Search for the cell housing the specified text and yield its [X, Y] center coordinate. 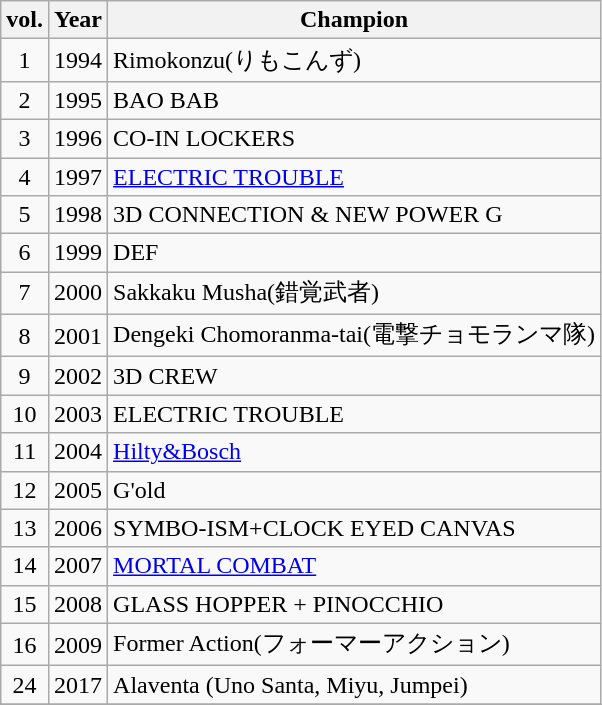
2005 [78, 490]
Former Action(フォーマーアクション) [354, 644]
2007 [78, 566]
24 [25, 685]
10 [25, 414]
Year [78, 20]
MORTAL COMBAT [354, 566]
Sakkaku Musha(錯覚武者) [354, 294]
Rimokonzu(りもこんず) [354, 60]
1998 [78, 215]
1996 [78, 138]
2001 [78, 336]
13 [25, 528]
3D CREW [354, 376]
DEF [354, 253]
BAO BAB [354, 100]
2002 [78, 376]
11 [25, 452]
9 [25, 376]
3D CONNECTION & NEW POWER G [354, 215]
G'old [354, 490]
15 [25, 604]
4 [25, 177]
1999 [78, 253]
2004 [78, 452]
2008 [78, 604]
16 [25, 644]
2009 [78, 644]
Champion [354, 20]
6 [25, 253]
Alaventa (Uno Santa, Miyu, Jumpei) [354, 685]
vol. [25, 20]
14 [25, 566]
CO-IN LOCKERS [354, 138]
1 [25, 60]
3 [25, 138]
SYMBO-ISM+CLOCK EYED CANVAS [354, 528]
5 [25, 215]
2000 [78, 294]
Dengeki Chomoranma-tai(電撃チョモランマ隊) [354, 336]
1997 [78, 177]
Hilty&Bosch [354, 452]
2003 [78, 414]
1995 [78, 100]
1994 [78, 60]
8 [25, 336]
2017 [78, 685]
12 [25, 490]
2 [25, 100]
7 [25, 294]
2006 [78, 528]
GLASS HOPPER + PINOCCHIO [354, 604]
